Scan for the cell matching the given text and deliver its (x, y) coordinate at center. 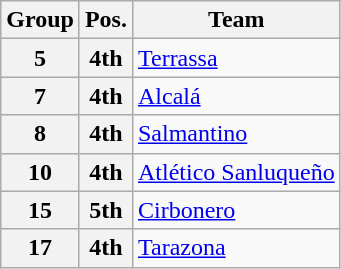
Pos. (106, 20)
Cirbonero (236, 210)
Atlético Sanluqueño (236, 172)
Alcalá (236, 96)
Group (40, 20)
Tarazona (236, 248)
Team (236, 20)
7 (40, 96)
5 (40, 58)
17 (40, 248)
10 (40, 172)
Salmantino (236, 134)
5th (106, 210)
15 (40, 210)
8 (40, 134)
Terrassa (236, 58)
